For the text-containing cell, return its midpoint in [x, y] coordinate format. 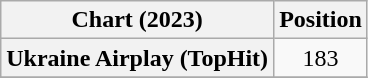
Chart (2023) [138, 20]
Ukraine Airplay (TopHit) [138, 58]
Position [321, 20]
183 [321, 58]
